Find where the given text appears and provide that cell's center as [X, Y] coordinate. 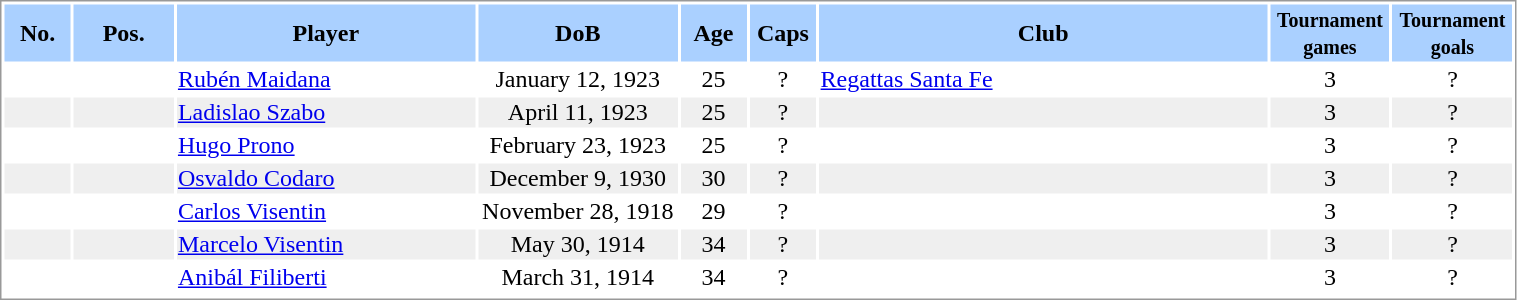
December 9, 1930 [578, 179]
Rubén Maidana [326, 79]
30 [713, 179]
Marcelo Visentin [326, 245]
No. [37, 32]
January 12, 1923 [578, 79]
April 11, 1923 [578, 113]
Player [326, 32]
March 31, 1914 [578, 277]
DoB [578, 32]
Osvaldo Codaro [326, 179]
Anibál Filiberti [326, 277]
Club [1043, 32]
Hugo Prono [326, 145]
Age [713, 32]
29 [713, 211]
February 23, 1923 [578, 145]
Caps [783, 32]
May 30, 1914 [578, 245]
Pos. [124, 32]
November 28, 1918 [578, 211]
Ladislao Szabo [326, 113]
Tournamentgoals [1453, 32]
Tournamentgames [1330, 32]
Regattas Santa Fe [1043, 79]
Carlos Visentin [326, 211]
